Locate the cell with the specified text and output its (x, y) center coordinate. 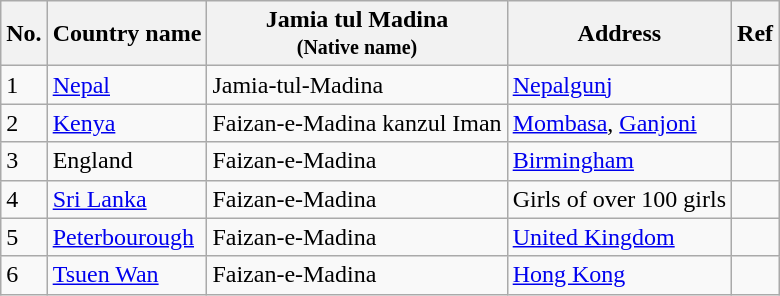
United Kingdom (619, 237)
Mombasa, Ganjoni (619, 123)
Ref (756, 34)
3 (24, 161)
Faizan-e-Madina kanzul Iman (357, 123)
Nepal (127, 85)
2 (24, 123)
5 (24, 237)
Country name (127, 34)
Jamia tul Madina(Native name) (357, 34)
Sri Lanka (127, 199)
Girls of over 100 girls (619, 199)
1 (24, 85)
England (127, 161)
6 (24, 275)
Address (619, 34)
Birmingham (619, 161)
Hong Kong (619, 275)
Tsuen Wan (127, 275)
Nepalgunj (619, 85)
4 (24, 199)
Kenya (127, 123)
Jamia-tul-Madina (357, 85)
No. (24, 34)
Peterbourough (127, 237)
